Extract the (X, Y) coordinate from the center of the cell holding the provided text.  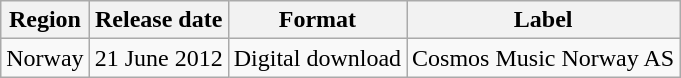
Cosmos Music Norway AS (544, 58)
Format (317, 20)
Release date (158, 20)
Label (544, 20)
Norway (45, 58)
21 June 2012 (158, 58)
Digital download (317, 58)
Region (45, 20)
